Scan for the cell matching the given text and deliver its (x, y) coordinate at center. 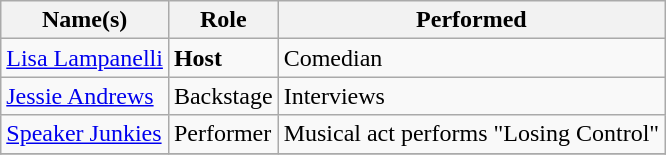
Backstage (223, 96)
Comedian (472, 58)
Name(s) (85, 20)
Jessie Andrews (85, 96)
Performed (472, 20)
Musical act performs "Losing Control" (472, 134)
Speaker Junkies (85, 134)
Interviews (472, 96)
Host (223, 58)
Role (223, 20)
Performer (223, 134)
Lisa Lampanelli (85, 58)
